Return the (x, y) coordinate for the center point of the cell that contains the specified text.  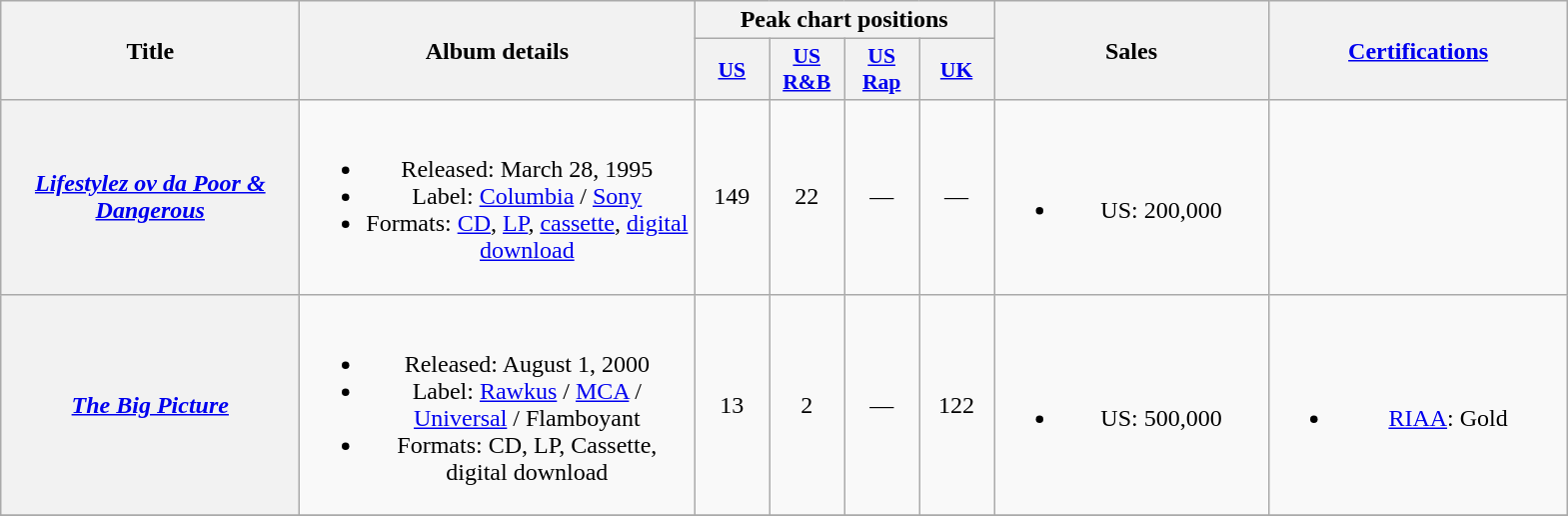
13 (732, 404)
Certifications (1419, 50)
Title (150, 50)
Lifestylez ov da Poor & Dangerous (150, 197)
Released: August 1, 2000Label: Rawkus / MCA / Universal / FlamboyantFormats: CD, LP, Cassette, digital download (498, 404)
US Rap (881, 70)
US R&B (807, 70)
UK (957, 70)
Peak chart positions (844, 20)
The Big Picture (150, 404)
Sales (1131, 50)
US: 200,000 (1131, 197)
122 (957, 404)
2 (807, 404)
22 (807, 197)
US: 500,000 (1131, 404)
US (732, 70)
Album details (498, 50)
149 (732, 197)
RIAA: Gold (1419, 404)
Released: March 28, 1995Label: Columbia / SonyFormats: CD, LP, cassette, digital download (498, 197)
